Identify which cell holds the provided text, then report its [x, y] central coordinate. 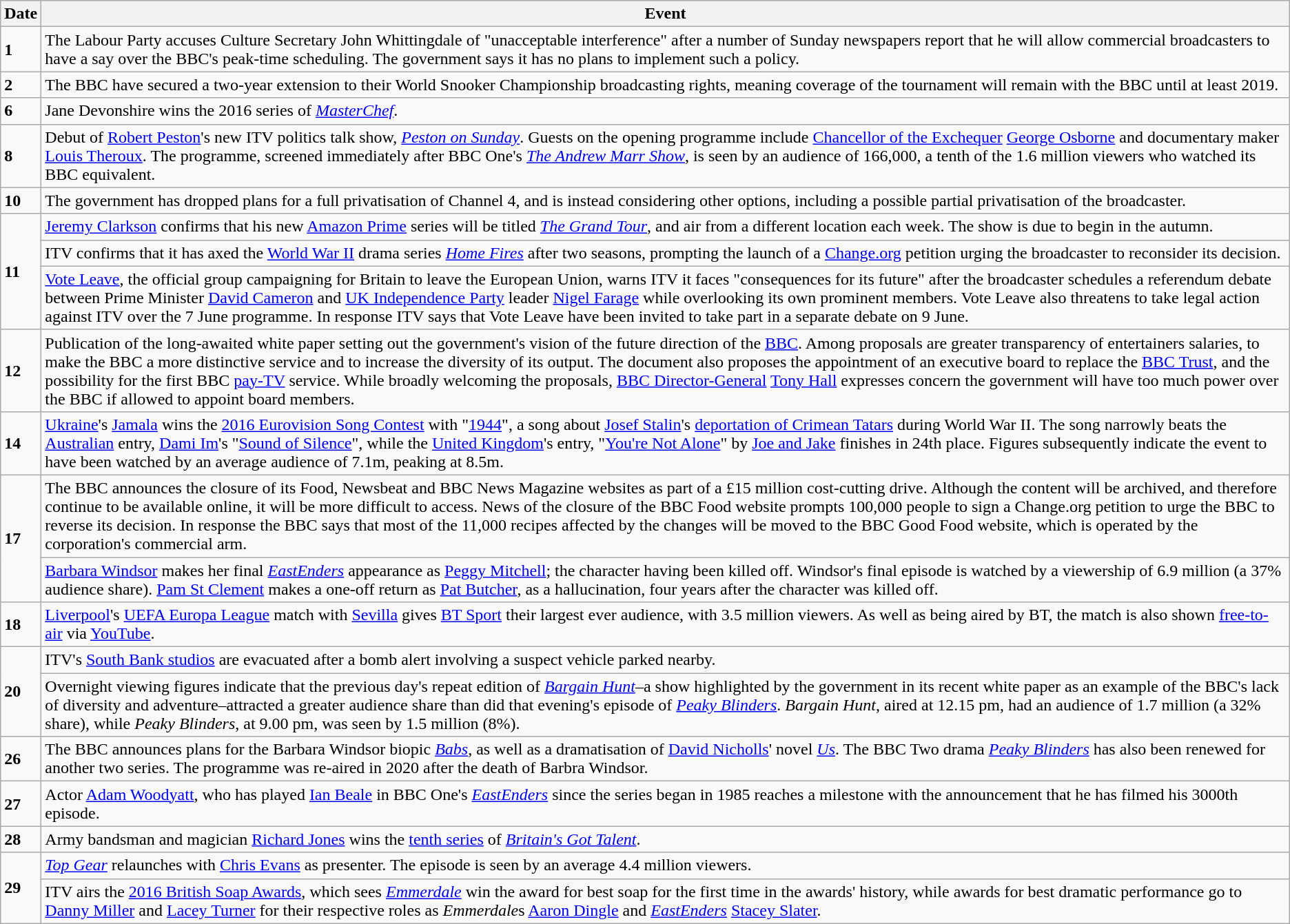
14 [21, 443]
Event [666, 14]
20 [21, 692]
ITV's South Bank studios are evacuated after a bomb alert involving a suspect vehicle parked nearby. [666, 660]
10 [21, 201]
Top Gear relaunches with Chris Evans as presenter. The episode is seen by an average 4.4 million viewers. [666, 865]
Date [21, 14]
17 [21, 538]
Jane Devonshire wins the 2016 series of MasterChef. [666, 111]
1 [21, 50]
26 [21, 759]
11 [21, 271]
Army bandsman and magician Richard Jones wins the tenth series of Britain's Got Talent. [666, 839]
29 [21, 887]
6 [21, 111]
28 [21, 839]
2 [21, 85]
18 [21, 624]
12 [21, 371]
8 [21, 156]
27 [21, 803]
